From the cell containing the given text, extract its center point as (X, Y) coordinate. 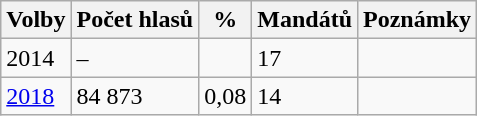
14 (305, 96)
Mandátů (305, 20)
– (135, 58)
Volby (36, 20)
2014 (36, 58)
0,08 (226, 96)
84 873 (135, 96)
17 (305, 58)
2018 (36, 96)
% (226, 20)
Poznámky (418, 20)
Počet hlasů (135, 20)
